Extract the (x, y) coordinate from the center of the cell holding the provided text.  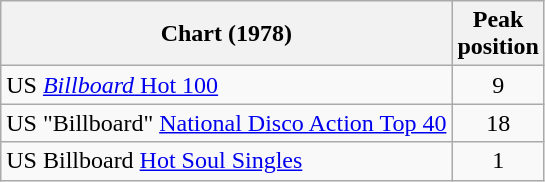
9 (498, 85)
US Billboard Hot Soul Singles (226, 161)
US Billboard Hot 100 (226, 85)
Chart (1978) (226, 34)
1 (498, 161)
18 (498, 123)
Peakposition (498, 34)
US "Billboard" National Disco Action Top 40 (226, 123)
